Output the [X, Y] coordinate of the center of the cell containing the given text.  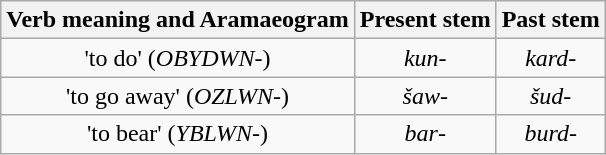
Verb meaning and Aramaeogram [178, 20]
Present stem [425, 20]
šaw- [425, 96]
kun- [425, 58]
burd- [550, 134]
šud- [550, 96]
kard- [550, 58]
'to do' (OBYDWN-) [178, 58]
'to bear' (YBLWN-) [178, 134]
'to go away' (OZLWN-) [178, 96]
Past stem [550, 20]
bar- [425, 134]
